Find where the given text appears and provide that cell's center as (X, Y) coordinate. 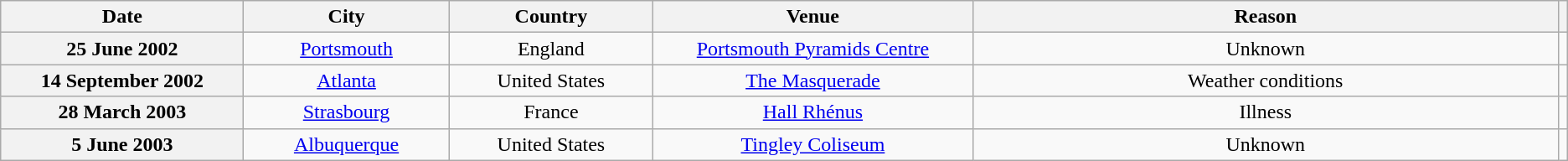
Weather conditions (1265, 80)
Hall Rhénus (813, 112)
Portsmouth (347, 49)
28 March 2003 (122, 112)
Albuquerque (347, 144)
England (551, 49)
France (551, 112)
Country (551, 17)
14 September 2002 (122, 80)
Date (122, 17)
Venue (813, 17)
Tingley Coliseum (813, 144)
5 June 2003 (122, 144)
25 June 2002 (122, 49)
The Masquerade (813, 80)
City (347, 17)
Illness (1265, 112)
Reason (1265, 17)
Atlanta (347, 80)
Strasbourg (347, 112)
Portsmouth Pyramids Centre (813, 49)
